Locate the cell with the specified text and output its [x, y] center coordinate. 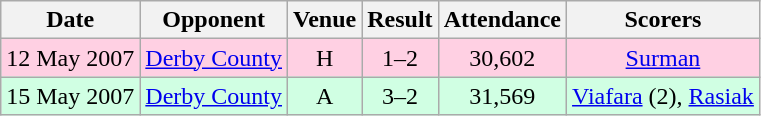
A [325, 96]
3–2 [400, 96]
Venue [325, 20]
H [325, 58]
Result [400, 20]
Date [70, 20]
Scorers [664, 20]
Surman [664, 58]
Opponent [214, 20]
30,602 [502, 58]
31,569 [502, 96]
12 May 2007 [70, 58]
1–2 [400, 58]
Viafara (2), Rasiak [664, 96]
15 May 2007 [70, 96]
Attendance [502, 20]
